Determine the (X, Y) coordinate at the center of the cell enclosing the given text.  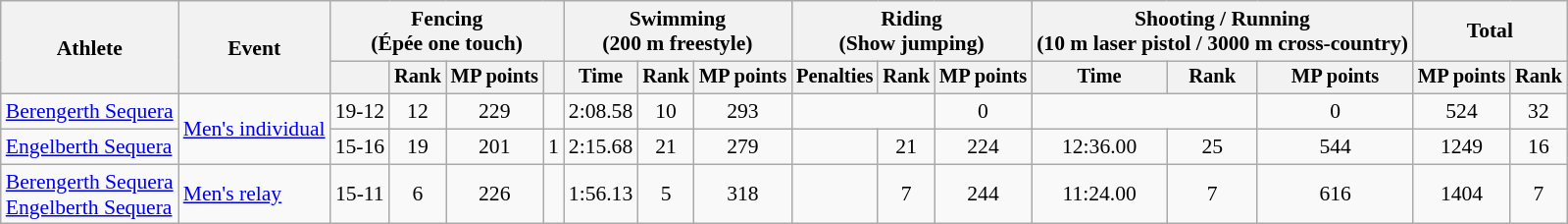
5 (666, 195)
2:08.58 (600, 112)
544 (1336, 147)
12 (418, 112)
Riding(Show jumping) (912, 31)
Fencing(Épée one touch) (447, 31)
Total (1491, 31)
224 (983, 147)
16 (1539, 147)
Penalties (835, 78)
Berengerth Sequera (90, 112)
11:24.00 (1099, 195)
Event (255, 47)
226 (494, 195)
524 (1461, 112)
Men's individual (255, 130)
Engelberth Sequera (90, 147)
12:36.00 (1099, 147)
201 (494, 147)
6 (418, 195)
Swimming(200 m freestyle) (678, 31)
Athlete (90, 47)
1404 (1461, 195)
229 (494, 112)
19-12 (360, 112)
318 (743, 195)
32 (1539, 112)
1249 (1461, 147)
19 (418, 147)
244 (983, 195)
Men's relay (255, 195)
616 (1336, 195)
1:56.13 (600, 195)
25 (1212, 147)
15-11 (360, 195)
279 (743, 147)
2:15.68 (600, 147)
1 (553, 147)
10 (666, 112)
293 (743, 112)
Shooting / Running(10 m laser pistol / 3000 m cross-country) (1222, 31)
15-16 (360, 147)
Berengerth SequeraEngelberth Sequera (90, 195)
